Output the [x, y] coordinate of the center of the cell containing the given text.  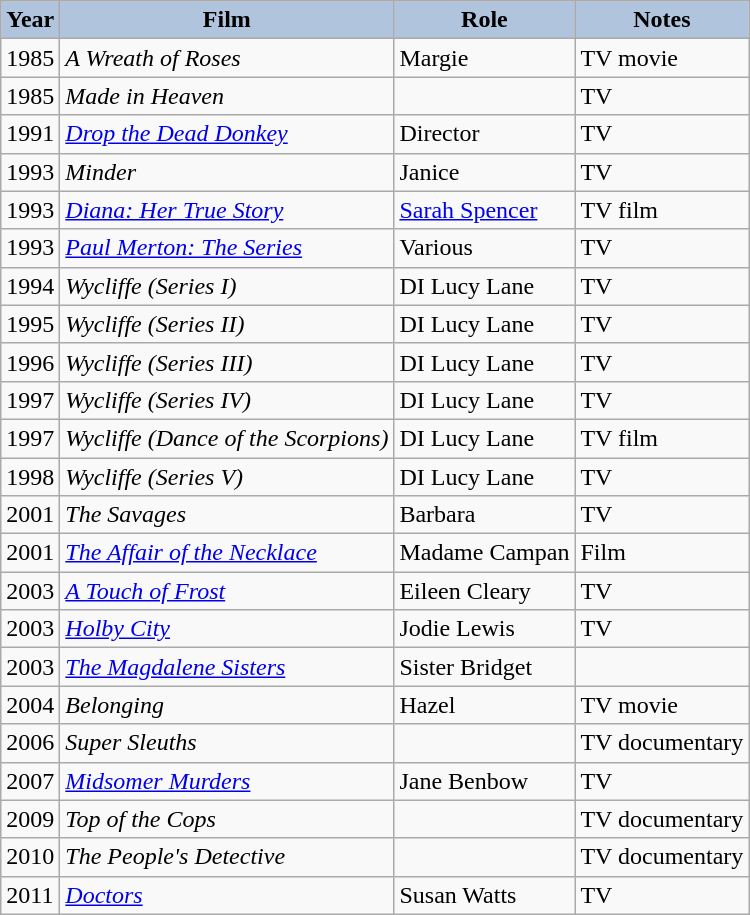
2011 [30, 895]
Role [484, 20]
2010 [30, 857]
1995 [30, 324]
Holby City [227, 629]
Wycliffe (Series II) [227, 324]
Paul Merton: The Series [227, 248]
A Touch of Frost [227, 591]
Margie [484, 58]
Eileen Cleary [484, 591]
Wycliffe (Series I) [227, 286]
Hazel [484, 705]
The Magdalene Sisters [227, 667]
Year [30, 20]
Top of the Cops [227, 819]
Wycliffe (Series V) [227, 477]
Diana: Her True Story [227, 210]
Wycliffe (Series IV) [227, 400]
Midsomer Murders [227, 781]
1998 [30, 477]
Jodie Lewis [484, 629]
Jane Benbow [484, 781]
1994 [30, 286]
1991 [30, 134]
Wycliffe (Series III) [227, 362]
Various [484, 248]
Super Sleuths [227, 743]
Sister Bridget [484, 667]
2004 [30, 705]
Madame Campan [484, 553]
Drop the Dead Donkey [227, 134]
Sarah Spencer [484, 210]
The Affair of the Necklace [227, 553]
Notes [662, 20]
The Savages [227, 515]
Wycliffe (Dance of the Scorpions) [227, 438]
2009 [30, 819]
Director [484, 134]
Minder [227, 172]
2007 [30, 781]
A Wreath of Roses [227, 58]
Janice [484, 172]
Barbara [484, 515]
2006 [30, 743]
Susan Watts [484, 895]
1996 [30, 362]
The People's Detective [227, 857]
Doctors [227, 895]
Made in Heaven [227, 96]
Belonging [227, 705]
